Search for the cell housing the specified text and yield its (x, y) center coordinate. 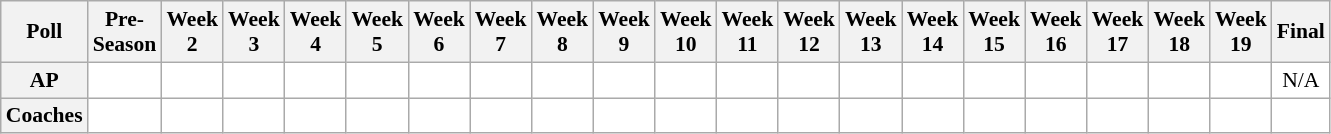
Week19 (1241, 32)
Week17 (1118, 32)
Week8 (562, 32)
Week4 (316, 32)
Week7 (501, 32)
N/A (1301, 80)
Week15 (994, 32)
Week5 (377, 32)
Week2 (192, 32)
Week11 (748, 32)
Coaches (44, 116)
Week6 (439, 32)
Week12 (809, 32)
Week16 (1056, 32)
Pre-Season (125, 32)
Final (1301, 32)
Week3 (254, 32)
Week10 (686, 32)
Week14 (933, 32)
Week18 (1179, 32)
AP (44, 80)
Week13 (871, 32)
Poll (44, 32)
Week9 (624, 32)
